Locate the cell with the specified text and output its [x, y] center coordinate. 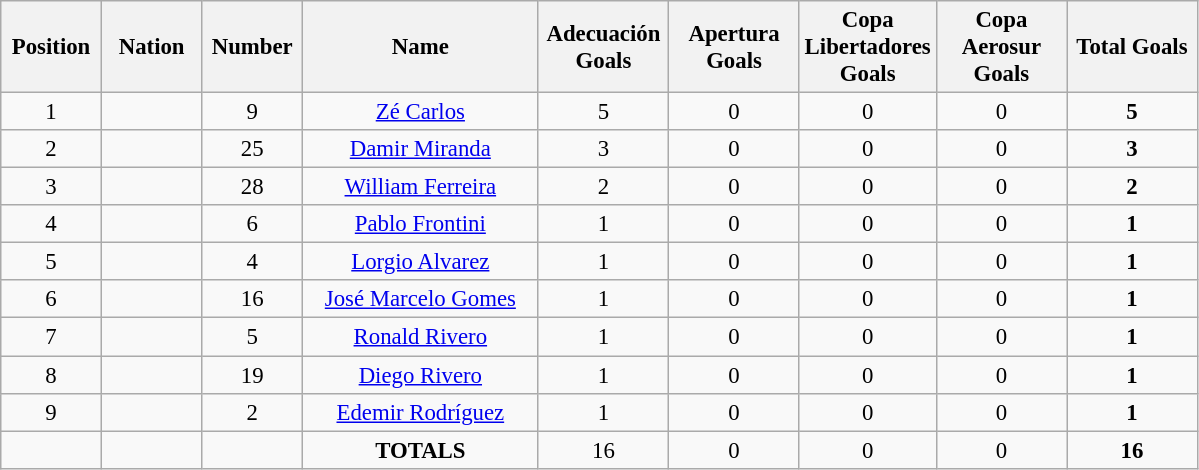
19 [252, 375]
Adecuación Goals [604, 47]
Lorgio Alvarez [421, 262]
Apertura Goals [734, 47]
Copa Libertadores Goals [868, 47]
8 [52, 375]
José Marcelo Gomes [421, 299]
Total Goals [1132, 47]
7 [52, 337]
William Ferreira [421, 187]
Edemir Rodríguez [421, 412]
Damir Miranda [421, 149]
Ronald Rivero [421, 337]
28 [252, 187]
25 [252, 149]
Position [52, 47]
Zé Carlos [421, 112]
TOTALS [421, 450]
Pablo Frontini [421, 224]
Diego Rivero [421, 375]
Name [421, 47]
Copa Aerosur Goals [1002, 47]
Nation [152, 47]
Number [252, 47]
